Return (X, Y) of the center of cell containing provided text 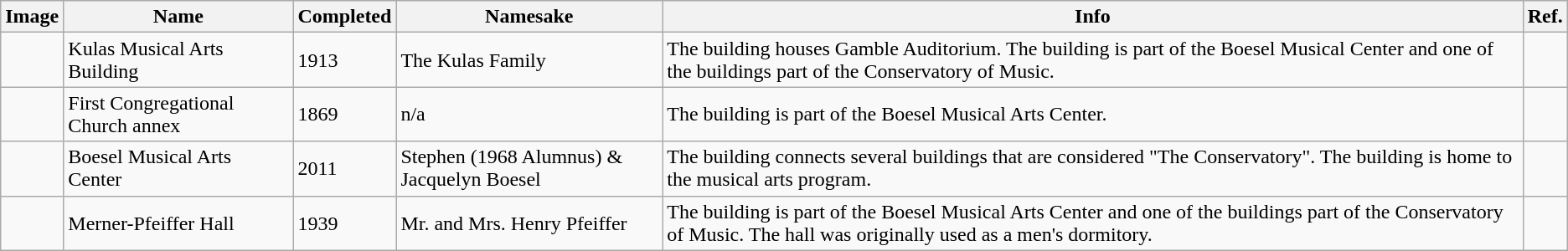
Stephen (1968 Alumnus) & Jacquelyn Boesel (529, 169)
Ref. (1545, 17)
Mr. and Mrs. Henry Pfeiffer (529, 223)
1913 (345, 60)
The building is part of the Boesel Musical Arts Center. (1092, 114)
First Congregational Church annex (178, 114)
Merner-Pfeiffer Hall (178, 223)
2011 (345, 169)
Completed (345, 17)
Kulas Musical Arts Building (178, 60)
1869 (345, 114)
1939 (345, 223)
Info (1092, 17)
n/a (529, 114)
The building connects several buildings that are considered "The Conservatory". The building is home to the musical arts program. (1092, 169)
Boesel Musical Arts Center (178, 169)
Image (32, 17)
Namesake (529, 17)
The Kulas Family (529, 60)
Name (178, 17)
The building houses Gamble Auditorium. The building is part of the Boesel Musical Center and one of the buildings part of the Conservatory of Music. (1092, 60)
